Return (x, y) of the center of cell containing provided text 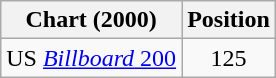
Position (229, 20)
Chart (2000) (92, 20)
US Billboard 200 (92, 58)
125 (229, 58)
